Return (x, y) of the center of cell containing provided text 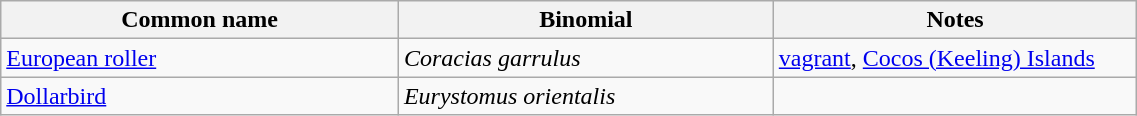
vagrant, Cocos (Keeling) Islands (955, 58)
Binomial (586, 20)
Dollarbird (200, 96)
European roller (200, 58)
Eurystomus orientalis (586, 96)
Notes (955, 20)
Coracias garrulus (586, 58)
Common name (200, 20)
